Determine the [X, Y] coordinate at the center of the cell enclosing the given text.  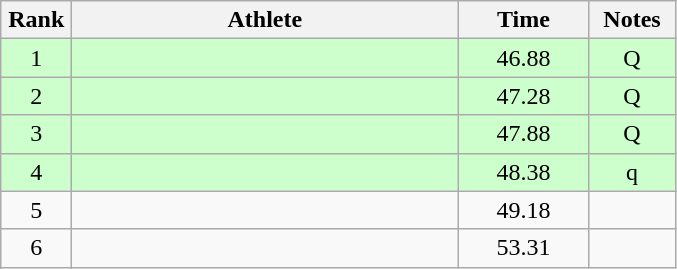
53.31 [524, 248]
6 [36, 248]
1 [36, 58]
q [632, 172]
46.88 [524, 58]
4 [36, 172]
47.28 [524, 96]
Notes [632, 20]
49.18 [524, 210]
3 [36, 134]
Athlete [265, 20]
47.88 [524, 134]
2 [36, 96]
5 [36, 210]
Rank [36, 20]
Time [524, 20]
48.38 [524, 172]
